Return the (x, y) coordinate for the center point of the cell that contains the specified text.  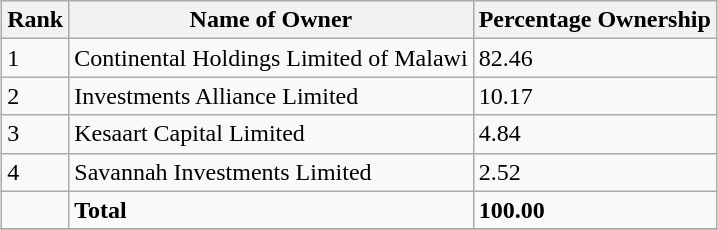
4 (36, 172)
Percentage Ownership (594, 20)
Investments Alliance Limited (271, 96)
Name of Owner (271, 20)
10.17 (594, 96)
Continental Holdings Limited of Malawi (271, 58)
2 (36, 96)
2.52 (594, 172)
Kesaart Capital Limited (271, 134)
Total (271, 210)
Savannah Investments Limited (271, 172)
3 (36, 134)
82.46 (594, 58)
Rank (36, 20)
4.84 (594, 134)
100.00 (594, 210)
1 (36, 58)
